Return (X, Y) of the center of cell containing provided text 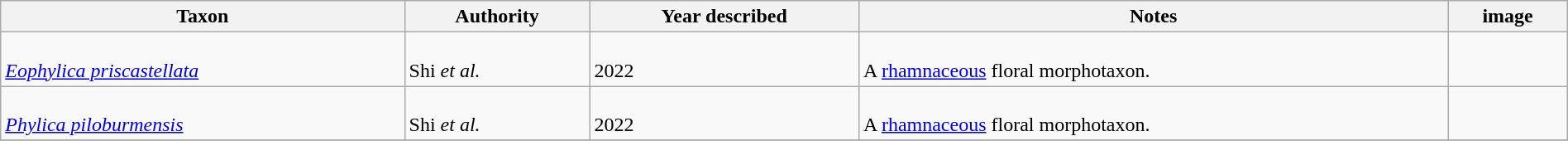
Year described (724, 17)
Notes (1153, 17)
Taxon (203, 17)
image (1508, 17)
Authority (497, 17)
Eophylica priscastellata (203, 60)
Phylica piloburmensis (203, 113)
